Search for the cell housing the specified text and yield its [x, y] center coordinate. 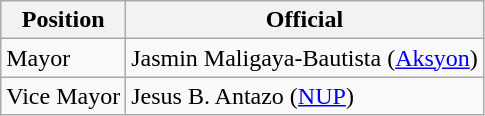
Mayor [64, 58]
Position [64, 20]
Jesus B. Antazo (NUP) [305, 96]
Jasmin Maligaya-Bautista (Aksyon) [305, 58]
Official [305, 20]
Vice Mayor [64, 96]
